For the text-containing cell, return its midpoint in [X, Y] coordinate format. 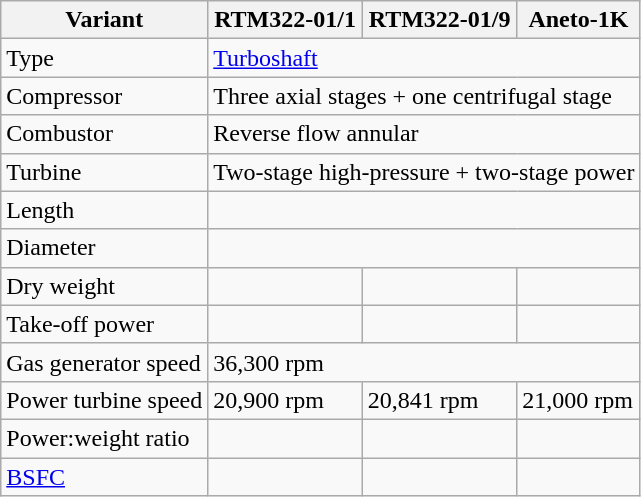
Gas generator speed [104, 362]
Reverse flow annular [424, 134]
Variant [104, 20]
Power turbine speed [104, 400]
21,000 rpm [578, 400]
Power:weight ratio [104, 438]
Dry weight [104, 286]
Aneto-1K [578, 20]
Compressor [104, 96]
20,900 rpm [286, 400]
RTM322-01/9 [440, 20]
Turboshaft [424, 58]
Type [104, 58]
Two-stage high-pressure + two-stage power [424, 172]
20,841 rpm [440, 400]
BSFC [104, 477]
Diameter [104, 248]
Length [104, 210]
Turbine [104, 172]
Take-off power [104, 324]
Combustor [104, 134]
RTM322-01/1 [286, 20]
Three axial stages + one centrifugal stage [424, 96]
36,300 rpm [424, 362]
